Output the [x, y] coordinate of the center of the cell containing the given text.  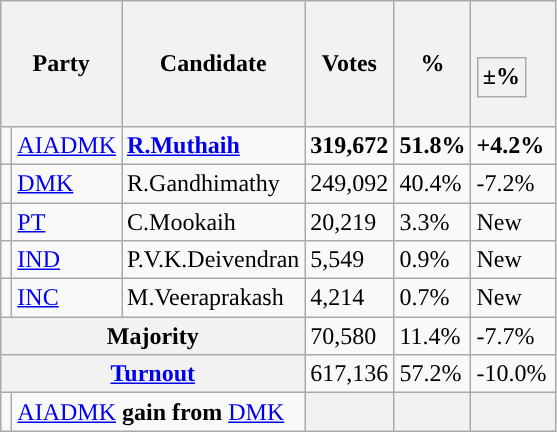
M.Veeraprakash [214, 298]
249,092 [350, 183]
4,214 [350, 298]
617,136 [350, 374]
-7.2% [514, 183]
PT [67, 221]
INC [67, 298]
AIADMK [67, 145]
Party [62, 64]
40.4% [432, 183]
Majority [153, 336]
57.2% [432, 374]
11.4% [432, 336]
0.9% [432, 260]
70,580 [350, 336]
5,549 [350, 260]
% [432, 64]
P.V.K.Deivendran [214, 260]
R.Muthaih [214, 145]
Votes [350, 64]
Candidate [214, 64]
R.Gandhimathy [214, 183]
3.3% [432, 221]
-7.7% [514, 336]
Turnout [153, 374]
AIADMK gain from DMK [158, 412]
319,672 [350, 145]
IND [67, 260]
+4.2% [514, 145]
51.8% [432, 145]
20,219 [350, 221]
DMK [67, 183]
0.7% [432, 298]
-10.0% [514, 374]
C.Mookaih [214, 221]
